Locate the cell with the specified text and output its [X, Y] center coordinate. 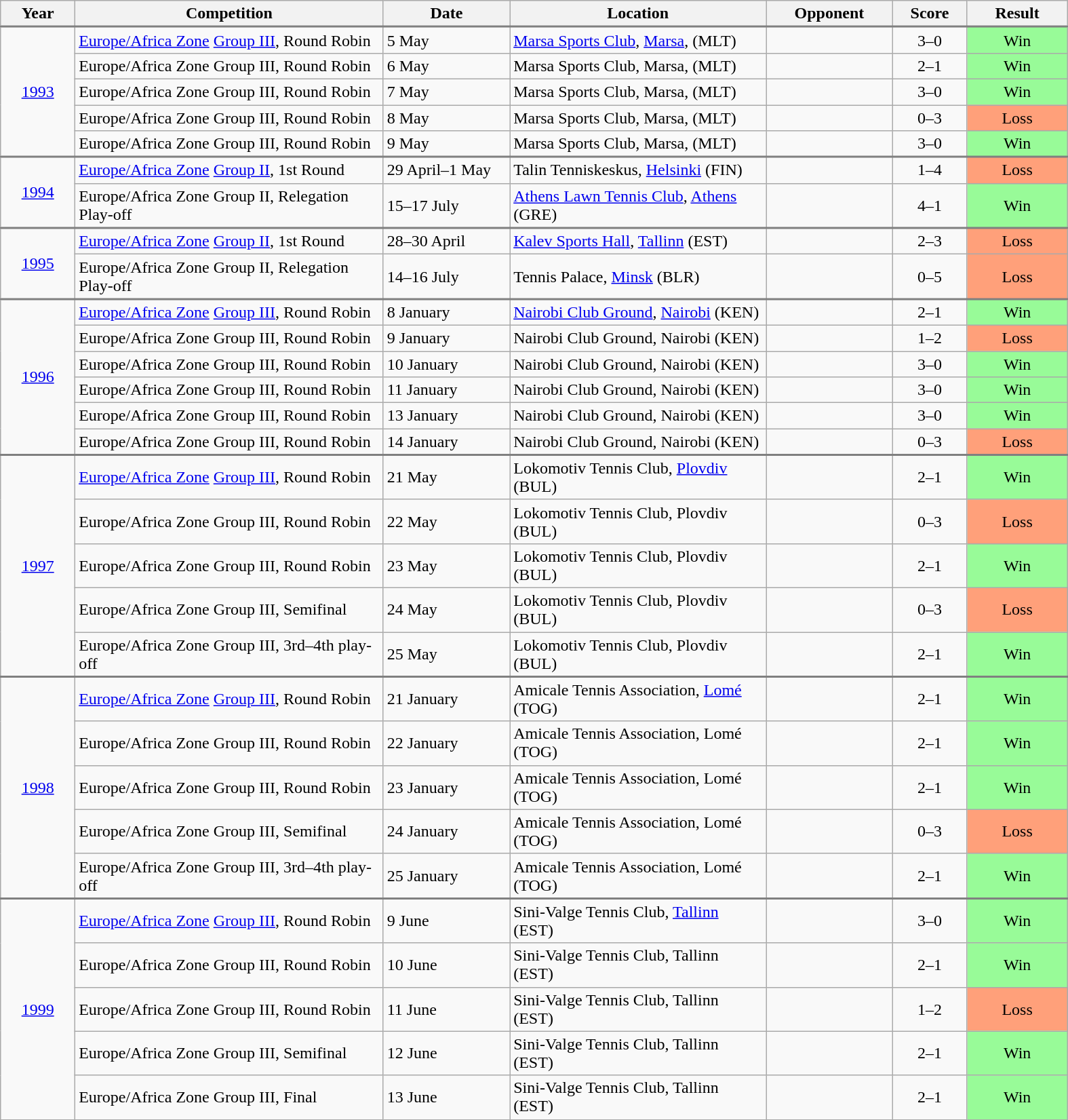
1998 [38, 787]
1997 [38, 566]
22 May [446, 521]
23 January [446, 787]
13 June [446, 1098]
15–17 July [446, 206]
8 January [446, 312]
9 May [446, 144]
10 January [446, 364]
7 May [446, 92]
Date [446, 14]
1999 [38, 1009]
Europe/Africa Zone Group III, Final [229, 1098]
25 January [446, 876]
Athens Lawn Tennis Club, Athens (GRE) [638, 206]
11 June [446, 1009]
13 January [446, 416]
21 May [446, 477]
Result [1017, 14]
Score [930, 14]
29 April–1 May [446, 170]
1–4 [930, 170]
24 January [446, 832]
1995 [38, 263]
22 January [446, 744]
11 January [446, 390]
9 June [446, 921]
Tennis Palace, Minsk (BLR) [638, 277]
21 January [446, 699]
9 January [446, 338]
1994 [38, 193]
0–5 [930, 277]
2–3 [930, 242]
Location [638, 14]
14–16 July [446, 277]
8 May [446, 117]
14 January [446, 442]
1996 [38, 377]
28–30 April [446, 242]
25 May [446, 655]
12 June [446, 1053]
5 May [446, 41]
Competition [229, 14]
6 May [446, 66]
10 June [446, 965]
Year [38, 14]
Talin Tenniskeskus, Helsinki (FIN) [638, 170]
Opponent [829, 14]
23 May [446, 566]
4–1 [930, 206]
24 May [446, 609]
1993 [38, 92]
Kalev Sports Hall, Tallinn (EST) [638, 242]
